Pinpoint the cell where the given text exists, returning its [x, y] midpoint coordinate. 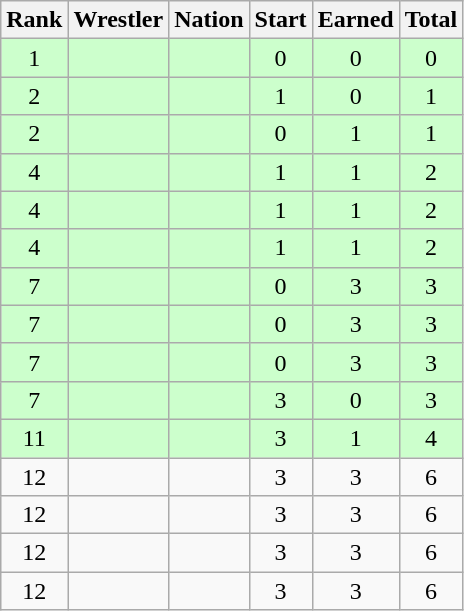
11 [34, 438]
Start [280, 20]
Earned [356, 20]
Total [431, 20]
Nation [209, 20]
Wrestler [118, 20]
Rank [34, 20]
